Output the [X, Y] coordinate of the center of the cell containing the given text.  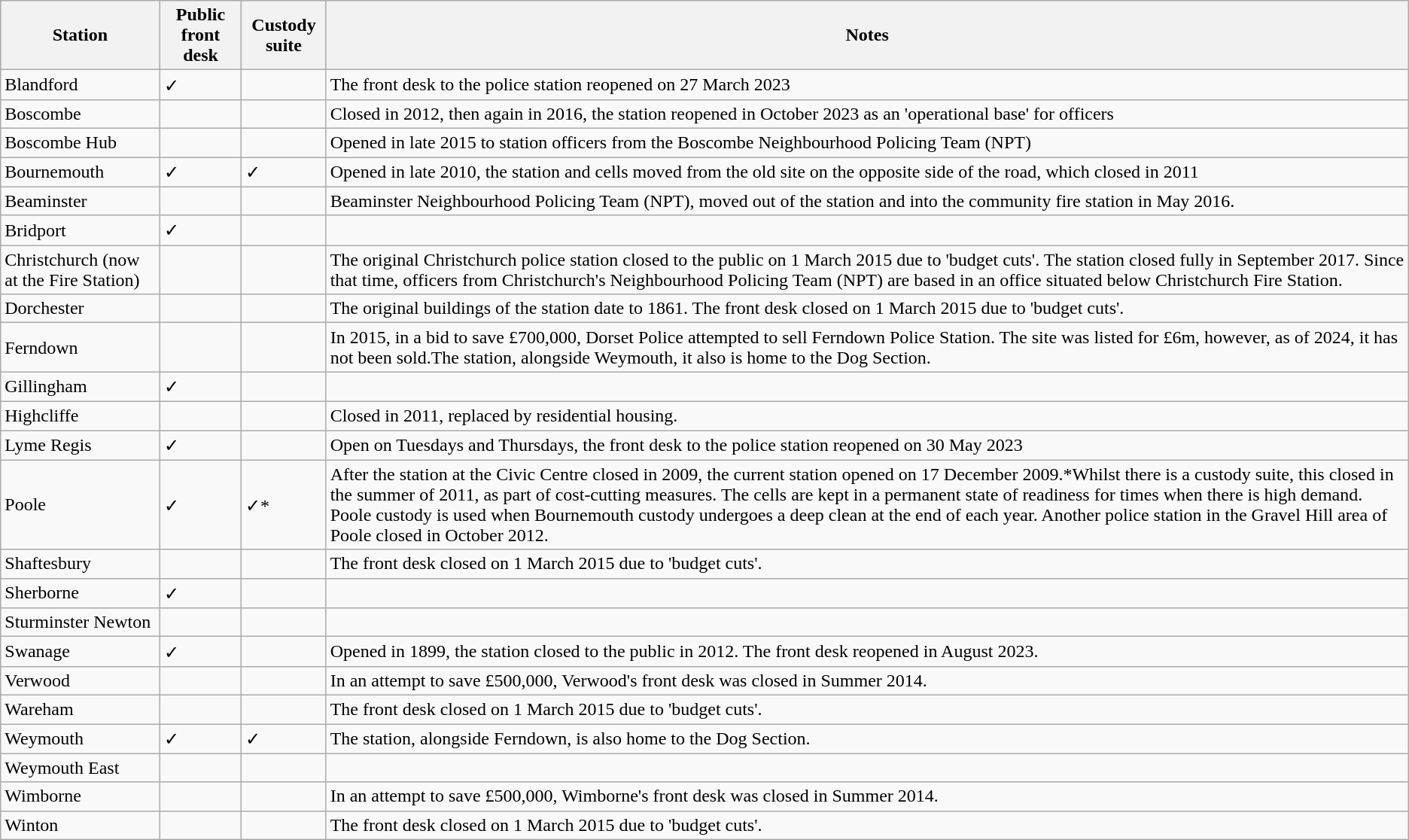
Winton [80, 825]
Notes [867, 35]
Weymouth [80, 739]
✓* [284, 504]
Lyme Regis [80, 446]
Closed in 2011, replaced by residential housing. [867, 415]
Boscombe [80, 114]
Opened in late 2015 to station officers from the Boscombe Neighbourhood Policing Team (NPT) [867, 142]
Open on Tuesdays and Thursdays, the front desk to the police station reopened on 30 May 2023 [867, 446]
Bournemouth [80, 172]
Shaftesbury [80, 564]
Opened in late 2010, the station and cells moved from the old site on the opposite side of the road, which closed in 2011 [867, 172]
Verwood [80, 680]
Poole [80, 504]
Dorchester [80, 309]
Closed in 2012, then again in 2016, the station reopened in October 2023 as an 'operational base' for officers [867, 114]
Blandford [80, 85]
Highcliffe [80, 415]
Custody suite [284, 35]
Opened in 1899, the station closed to the public in 2012. The front desk reopened in August 2023. [867, 652]
The original buildings of the station date to 1861. The front desk closed on 1 March 2015 due to 'budget cuts'. [867, 309]
Bridport [80, 230]
Beaminster Neighbourhood Policing Team (NPT), moved out of the station and into the community fire station in May 2016. [867, 201]
The station, alongside Ferndown, is also home to the Dog Section. [867, 739]
Station [80, 35]
Christchurch (now at the Fire Station) [80, 269]
The front desk to the police station reopened on 27 March 2023 [867, 85]
Boscombe Hub [80, 142]
Swanage [80, 652]
Beaminster [80, 201]
In an attempt to save £500,000, Wimborne's front desk was closed in Summer 2014. [867, 796]
Sturminster Newton [80, 622]
Wimborne [80, 796]
Sherborne [80, 593]
Gillingham [80, 387]
Weymouth East [80, 768]
Public front desk [200, 35]
Ferndown [80, 348]
In an attempt to save £500,000, Verwood's front desk was closed in Summer 2014. [867, 680]
Wareham [80, 709]
